Identify which cell holds the provided text, then report its (x, y) central coordinate. 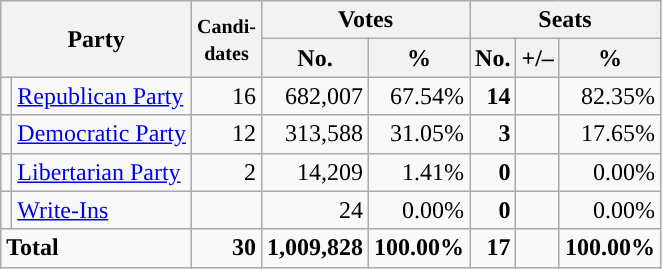
82.35% (610, 96)
24 (314, 210)
17.65% (610, 134)
+/– (538, 58)
31.05% (420, 134)
Republican Party (102, 96)
682,007 (314, 96)
1,009,828 (314, 248)
Write-Ins (102, 210)
12 (226, 134)
14,209 (314, 172)
67.54% (420, 96)
Party (96, 39)
2 (226, 172)
17 (493, 248)
30 (226, 248)
Candi-dates (226, 39)
313,588 (314, 134)
Total (96, 248)
14 (493, 96)
3 (493, 134)
Seats (566, 20)
Libertarian Party (102, 172)
1.41% (420, 172)
16 (226, 96)
Votes (365, 20)
Democratic Party (102, 134)
